Capture the cell that displays the provided text and extract its [x, y] central coordinate. 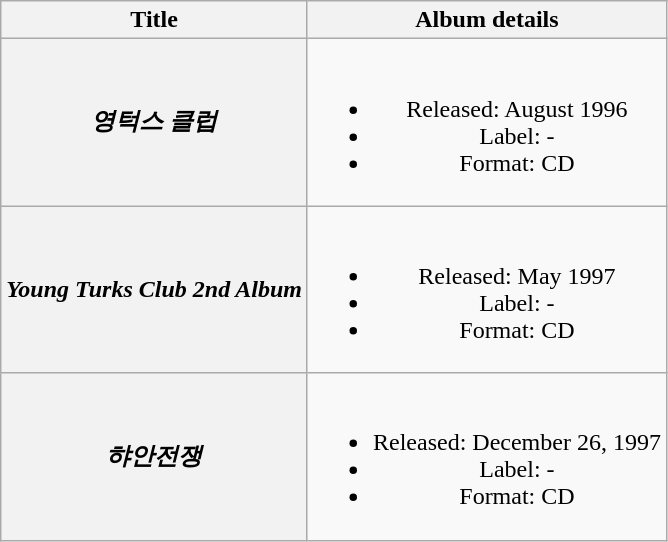
햐안전쟁 [154, 456]
Young Turks Club 2nd Album [154, 290]
Released: May 1997Label: -Format: CD [486, 290]
Title [154, 20]
영턱스 클럽 [154, 122]
Released: August 1996Label: -Format: CD [486, 122]
Album details [486, 20]
Released: December 26, 1997Label: -Format: CD [486, 456]
